Identify which cell holds the provided text, then report its (X, Y) central coordinate. 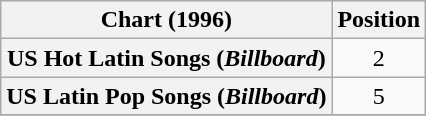
US Hot Latin Songs (Billboard) (166, 58)
Position (379, 20)
5 (379, 96)
US Latin Pop Songs (Billboard) (166, 96)
2 (379, 58)
Chart (1996) (166, 20)
